Provide the [X, Y] coordinate of the cell's center where the given text is located.  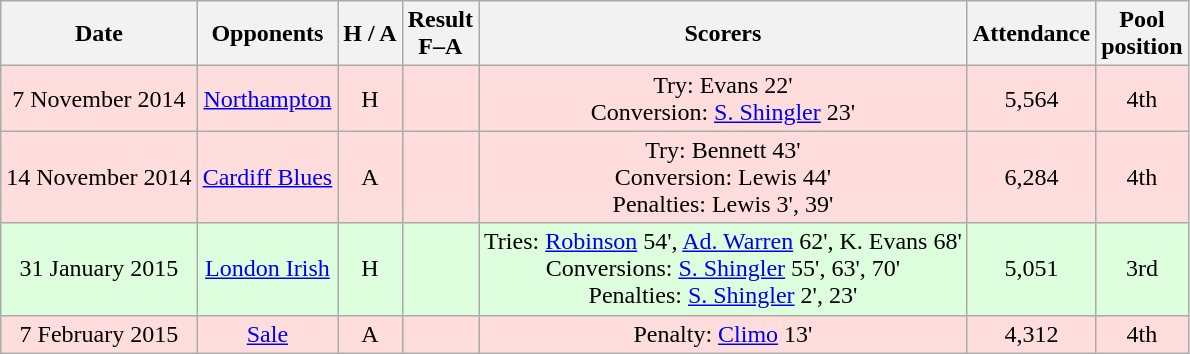
Date [99, 34]
6,284 [1031, 177]
Penalty: Climo 13' [724, 334]
Try: Evans 22'Conversion: S. Shingler 23' [724, 98]
Northampton [268, 98]
Scorers [724, 34]
7 February 2015 [99, 334]
Tries: Robinson 54', Ad. Warren 62', K. Evans 68'Conversions: S. Shingler 55', 63', 70'Penalties: S. Shingler 2', 23' [724, 269]
5,564 [1031, 98]
Cardiff Blues [268, 177]
3rd [1142, 269]
ResultF–A [440, 34]
Poolposition [1142, 34]
Sale [268, 334]
4,312 [1031, 334]
Opponents [268, 34]
5,051 [1031, 269]
31 January 2015 [99, 269]
Attendance [1031, 34]
London Irish [268, 269]
14 November 2014 [99, 177]
Try: Bennett 43'Conversion: Lewis 44'Penalties: Lewis 3', 39' [724, 177]
H / A [370, 34]
7 November 2014 [99, 98]
